Determine the (x, y) coordinate at the center of the cell enclosing the given text.  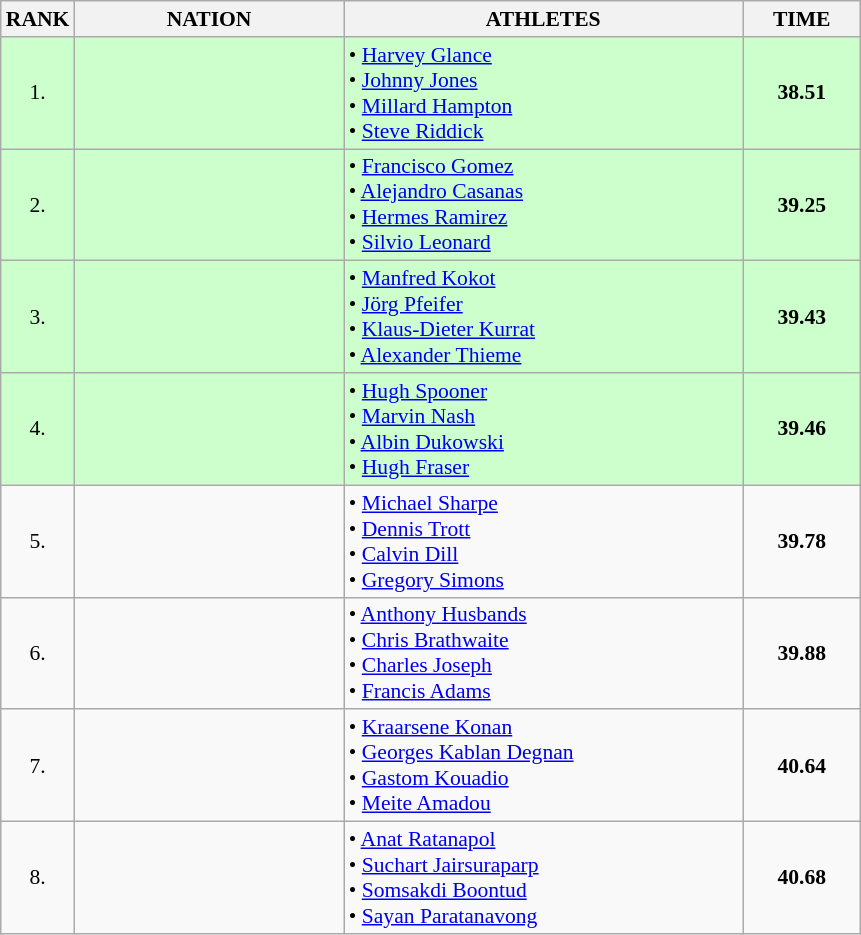
• Kraarsene Konan• Georges Kablan Degnan• Gastom Kouadio• Meite Amadou (544, 766)
39.88 (802, 653)
3. (38, 317)
40.68 (802, 878)
5. (38, 541)
39.43 (802, 317)
7. (38, 766)
39.46 (802, 429)
39.25 (802, 205)
• Francisco Gomez• Alejandro Casanas• Hermes Ramirez• Silvio Leonard (544, 205)
TIME (802, 19)
38.51 (802, 93)
39.78 (802, 541)
• Anat Ratanapol• Suchart Jairsuraparp• Somsakdi Boontud• Sayan Paratanavong (544, 878)
6. (38, 653)
RANK (38, 19)
• Harvey Glance• Johnny Jones• Millard Hampton• Steve Riddick (544, 93)
ATHLETES (544, 19)
1. (38, 93)
• Michael Sharpe• Dennis Trott• Calvin Dill• Gregory Simons (544, 541)
2. (38, 205)
40.64 (802, 766)
• Anthony Husbands• Chris Brathwaite• Charles Joseph• Francis Adams (544, 653)
• Hugh Spooner• Marvin Nash• Albin Dukowski• Hugh Fraser (544, 429)
NATION (208, 19)
4. (38, 429)
• Manfred Kokot• Jörg Pfeifer• Klaus-Dieter Kurrat• Alexander Thieme (544, 317)
8. (38, 878)
